Scan for the cell matching the given text and deliver its [x, y] coordinate at center. 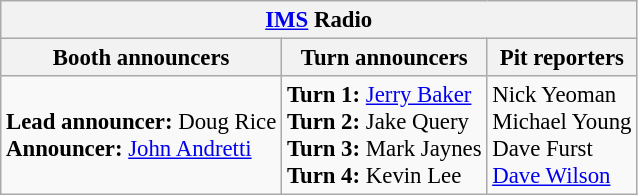
Booth announcers [142, 58]
Turn announcers [384, 58]
Nick YeomanMichael YoungDave FurstDave Wilson [562, 136]
IMS Radio [319, 20]
Lead announcer: Doug RiceAnnouncer: John Andretti [142, 136]
Turn 1: Jerry BakerTurn 2: Jake QueryTurn 3: Mark JaynesTurn 4: Kevin Lee [384, 136]
Pit reporters [562, 58]
